Pinpoint the cell where the given text exists, returning its (x, y) midpoint coordinate. 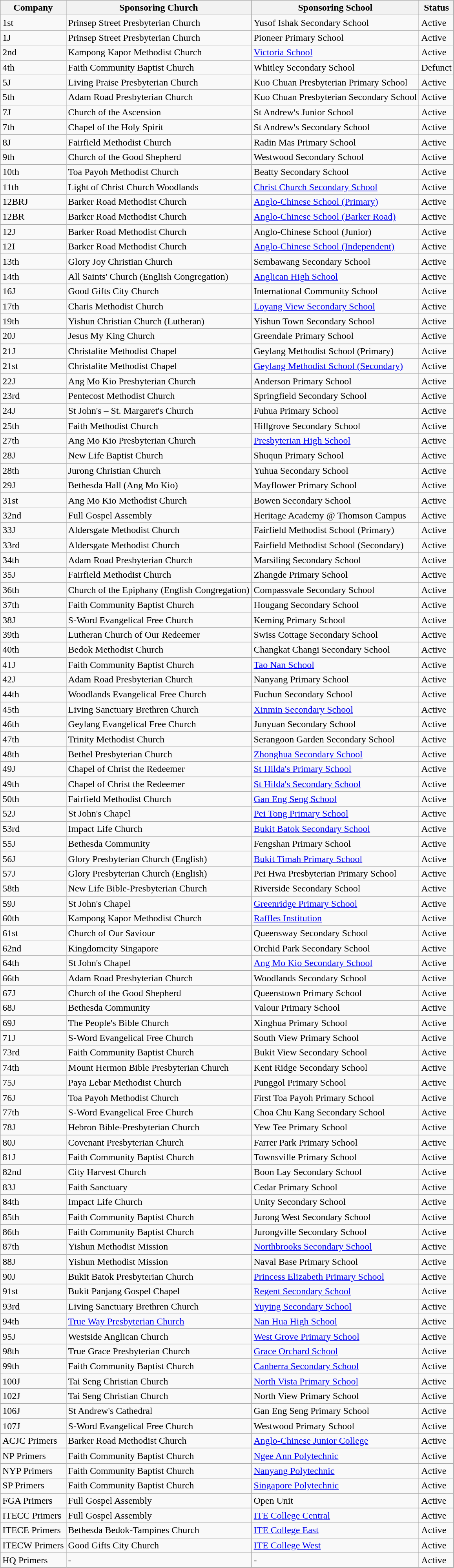
Presbyterian High School (335, 441)
Victoria School (335, 53)
16J (33, 291)
Westside Anglican Church (159, 1336)
Fuhua Primary School (335, 411)
ITECW Primers (33, 1545)
44th (33, 695)
8J (33, 142)
Swiss Cottage Secondary School (335, 635)
Bukit Batok Presbyterian Church (159, 1277)
Kingdomcity Singapore (159, 948)
86th (33, 1232)
Nan Hua High School (335, 1321)
50th (33, 799)
77th (33, 1112)
Zhangde Primary School (335, 575)
Kuo Chuan Presbyterian Secondary School (335, 97)
Faith Sanctuary (159, 1187)
Westwood Secondary School (335, 157)
7th (33, 127)
FGA Primers (33, 1501)
True Way Presbyterian Church (159, 1321)
Unity Secondary School (335, 1202)
New Life Bible-Presbyterian Church (159, 888)
1st (33, 23)
St Andrew's Junior School (335, 112)
International Community School (335, 291)
Yusof Ishak Secondary School (335, 23)
Tao Nan School (335, 665)
Bowen Secondary School (335, 500)
St John's – St. Margaret's Church (159, 411)
Canberra Secondary School (335, 1366)
Anglo-Chinese School (Barker Road) (335, 217)
Farrer Park Primary School (335, 1142)
St Andrew's Secondary School (335, 127)
Compassvale Secondary School (335, 590)
Church of the Ascension (159, 112)
Covenant Presbyterian Church (159, 1142)
ACJC Primers (33, 1441)
Pentecost Methodist Church (159, 396)
North View Primary School (335, 1396)
Woodlands Evangelical Free Church (159, 695)
53rd (33, 829)
Springfield Secondary School (335, 396)
Kent Ridge Secondary School (335, 1068)
Xinghua Primary School (335, 1023)
33J (33, 530)
Pei Tong Primary School (335, 814)
35J (33, 575)
Pioneer Primary School (335, 38)
41J (33, 665)
Jurong West Secondary School (335, 1217)
Ang Mo Kio Methodist Church (159, 500)
56J (33, 859)
NP Primers (33, 1456)
NYP Primers (33, 1471)
Church of Our Saviour (159, 933)
12BRJ (33, 202)
52J (33, 814)
Boon Lay Secondary School (335, 1172)
Hougang Secondary School (335, 605)
Geylang Methodist School (Primary) (335, 351)
Whitley Secondary School (335, 67)
Anglo-Chinese School (Independent) (335, 247)
28J (33, 456)
14th (33, 276)
75J (33, 1082)
Defunct (436, 67)
61st (33, 933)
Ngee Ann Polytechnic (335, 1456)
St Hilda's Primary School (335, 769)
94th (33, 1321)
58th (33, 888)
Sponsoring Church (159, 8)
Yuhua Secondary School (335, 471)
St Andrew's Cathedral (159, 1411)
Orchid Park Secondary School (335, 948)
40th (33, 649)
Glory Joy Christian Church (159, 262)
106J (33, 1411)
5J (33, 82)
Xinmin Secondary School (335, 709)
45th (33, 709)
59J (33, 903)
23rd (33, 396)
21st (33, 366)
West Grove Primary School (335, 1336)
10th (33, 172)
St Hilda's Secondary School (335, 784)
Chapel of the Holy Spirit (159, 127)
67J (33, 993)
Queensway Secondary School (335, 933)
Loyang View Secondary School (335, 306)
32nd (33, 515)
Living Praise Presbyterian Church (159, 82)
North Vista Primary School (335, 1381)
Paya Lebar Methodist Church (159, 1082)
69J (33, 1023)
Mount Hermon Bible Presbyterian Church (159, 1068)
Cedar Primary School (335, 1187)
Gan Eng Seng School (335, 799)
Ang Mo Kio Secondary School (335, 963)
5th (33, 97)
True Grace Presbyterian Church (159, 1351)
Westwood Primary School (335, 1426)
17th (33, 306)
Company (33, 8)
Queenstown Primary School (335, 993)
64th (33, 963)
20J (33, 336)
Punggol Primary School (335, 1082)
42J (33, 680)
Princess Elizabeth Primary School (335, 1277)
Grace Orchard School (335, 1351)
2nd (33, 53)
22J (33, 381)
Choa Chu Kang Secondary School (335, 1112)
88J (33, 1262)
Northbrooks Secondary School (335, 1247)
Regent Secondary School (335, 1292)
Bethel Presbyterian Church (159, 754)
Shuqun Primary School (335, 456)
9th (33, 157)
73rd (33, 1053)
Serangoon Garden Secondary School (335, 739)
25th (33, 426)
Changkat Changi Secondary School (335, 649)
31st (33, 500)
Open Unit (335, 1501)
Valour Primary School (335, 1008)
Church of the Epiphany (English Congregation) (159, 590)
ITE College East (335, 1530)
11th (33, 187)
Keming Primary School (335, 620)
Bukit Panjang Gospel Chapel (159, 1292)
Anglo-Chinese School (Junior) (335, 232)
Fengshan Primary School (335, 844)
Fairfield Methodist School (Secondary) (335, 545)
Bukit Batok Secondary School (335, 829)
49th (33, 784)
48th (33, 754)
38J (33, 620)
Nanyang Polytechnic (335, 1471)
Raffles Institution (335, 919)
Singapore Polytechnic (335, 1486)
Heritage Academy @ Thomson Campus (335, 515)
60th (33, 919)
29J (33, 486)
The People's Bible Church (159, 1023)
SP Primers (33, 1486)
84th (33, 1202)
34th (33, 560)
71J (33, 1038)
Riverside Secondary School (335, 888)
12BR (33, 217)
93rd (33, 1306)
All Saints' Church (English Congregation) (159, 276)
57J (33, 873)
Nanyang Primary School (335, 680)
Mayflower Primary School (335, 486)
First Toa Payoh Primary School (335, 1097)
47th (33, 739)
Greendale Primary School (335, 336)
74th (33, 1068)
Anglo-Chinese Junior College (335, 1441)
46th (33, 724)
1J (33, 38)
85th (33, 1217)
76J (33, 1097)
21J (33, 351)
Bukit Timah Primary School (335, 859)
83J (33, 1187)
Geylang Evangelical Free Church (159, 724)
Status (436, 8)
Fairfield Methodist School (Primary) (335, 530)
Hebron Bible-Presbyterian Church (159, 1127)
27th (33, 441)
Jurongville Secondary School (335, 1232)
62nd (33, 948)
New Life Baptist Church (159, 456)
Greenridge Primary School (335, 903)
87th (33, 1247)
Yishun Town Secondary School (335, 321)
Bethesda Bedok-Tampines Church (159, 1530)
Beatty Secondary School (335, 172)
Bedok Methodist Church (159, 649)
ITE College Central (335, 1515)
City Harvest Church (159, 1172)
99th (33, 1366)
Radin Mas Primary School (335, 142)
Naval Base Primary School (335, 1262)
12J (33, 232)
ITE College West (335, 1545)
68J (33, 1008)
107J (33, 1426)
Marsiling Secondary School (335, 560)
80J (33, 1142)
Lutheran Church of Our Redeemer (159, 635)
39th (33, 635)
Sponsoring School (335, 8)
Anglo-Chinese School (Primary) (335, 202)
81J (33, 1157)
28th (33, 471)
66th (33, 978)
33rd (33, 545)
Yishun Christian Church (Lutheran) (159, 321)
98th (33, 1351)
Faith Methodist Church (159, 426)
HQ Primers (33, 1560)
Junyuan Secondary School (335, 724)
Woodlands Secondary School (335, 978)
Yuying Secondary School (335, 1306)
90J (33, 1277)
Jesus My King Church (159, 336)
Light of Christ Church Woodlands (159, 187)
55J (33, 844)
95J (33, 1336)
Townsville Primary School (335, 1157)
Gan Eng Seng Primary School (335, 1411)
Pei Hwa Presbyterian Primary School (335, 873)
Yew Tee Primary School (335, 1127)
Bethesda Hall (Ang Mo Kio) (159, 486)
78J (33, 1127)
100J (33, 1381)
Fuchun Secondary School (335, 695)
49J (33, 769)
Anglican High School (335, 276)
12I (33, 247)
South View Primary School (335, 1038)
ITECC Primers (33, 1515)
Bukit View Secondary School (335, 1053)
Jurong Christian Church (159, 471)
36th (33, 590)
37th (33, 605)
Geylang Methodist School (Secondary) (335, 366)
Hillgrove Secondary School (335, 426)
Anderson Primary School (335, 381)
Charis Methodist Church (159, 306)
102J (33, 1396)
19th (33, 321)
ITECE Primers (33, 1530)
Sembawang Secondary School (335, 262)
82nd (33, 1172)
7J (33, 112)
91st (33, 1292)
Christ Church Secondary School (335, 187)
24J (33, 411)
Kuo Chuan Presbyterian Primary School (335, 82)
Zhonghua Secondary School (335, 754)
13th (33, 262)
4th (33, 67)
Trinity Methodist Church (159, 739)
